Locate the cell with the specified text and output its (X, Y) center coordinate. 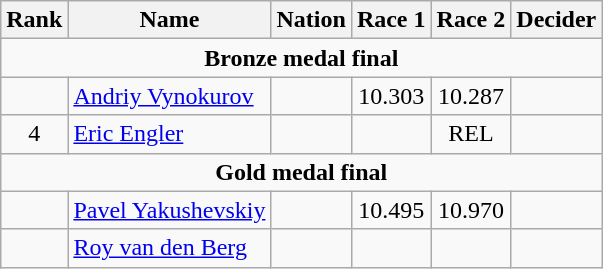
REL (471, 134)
Eric Engler (170, 134)
Race 2 (471, 20)
4 (34, 134)
Bronze medal final (302, 58)
Nation (311, 20)
Rank (34, 20)
Andriy Vynokurov (170, 96)
Roy van den Berg (170, 248)
Decider (556, 20)
10.303 (391, 96)
10.287 (471, 96)
Gold medal final (302, 172)
Pavel Yakushevskiy (170, 210)
Race 1 (391, 20)
Name (170, 20)
10.495 (391, 210)
10.970 (471, 210)
